Capture the cell that displays the provided text and extract its (x, y) central coordinate. 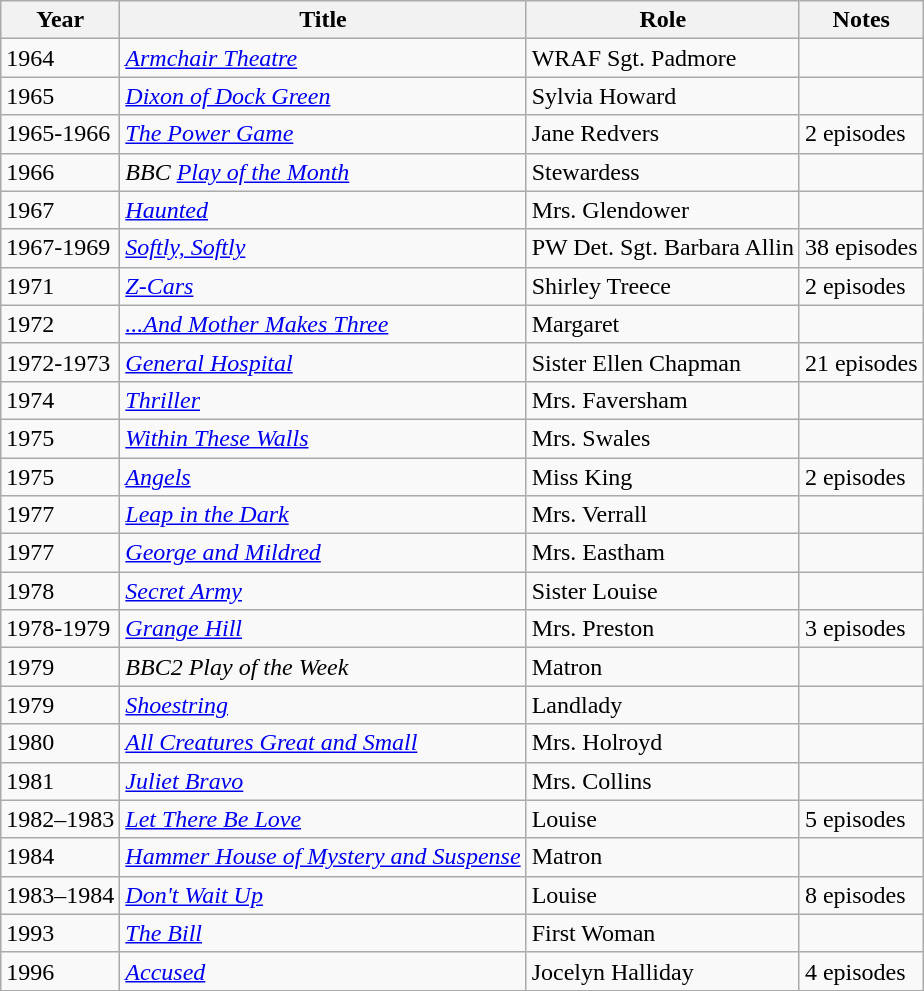
Thriller (323, 400)
Stewardess (662, 172)
Mrs. Glendower (662, 210)
BBC2 Play of the Week (323, 667)
1981 (60, 781)
Miss King (662, 477)
Armchair Theatre (323, 58)
Within These Walls (323, 438)
Shoestring (323, 705)
George and Mildred (323, 553)
Role (662, 20)
Jane Redvers (662, 134)
8 episodes (861, 895)
Leap in the Dark (323, 515)
Accused (323, 971)
Mrs. Holroyd (662, 743)
1966 (60, 172)
1965 (60, 96)
1980 (60, 743)
Sylvia Howard (662, 96)
Don't Wait Up (323, 895)
Mrs. Eastham (662, 553)
Title (323, 20)
Sister Louise (662, 591)
1964 (60, 58)
All Creatures Great and Small (323, 743)
1978 (60, 591)
1983–1984 (60, 895)
1993 (60, 933)
Mrs. Verrall (662, 515)
Notes (861, 20)
Hammer House of Mystery and Suspense (323, 857)
...And Mother Makes Three (323, 324)
5 episodes (861, 819)
38 episodes (861, 248)
Let There Be Love (323, 819)
1972 (60, 324)
1972-1973 (60, 362)
1967-1969 (60, 248)
1996 (60, 971)
Juliet Bravo (323, 781)
Sister Ellen Chapman (662, 362)
Mrs. Collins (662, 781)
Mrs. Swales (662, 438)
1965-1966 (60, 134)
Grange Hill (323, 629)
Haunted (323, 210)
Margaret (662, 324)
Secret Army (323, 591)
Shirley Treece (662, 286)
Landlady (662, 705)
Jocelyn Halliday (662, 971)
3 episodes (861, 629)
Z-Cars (323, 286)
1978-1979 (60, 629)
General Hospital (323, 362)
Angels (323, 477)
Dixon of Dock Green (323, 96)
Mrs. Preston (662, 629)
Softly, Softly (323, 248)
21 episodes (861, 362)
1984 (60, 857)
WRAF Sgt. Padmore (662, 58)
1974 (60, 400)
BBC Play of the Month (323, 172)
PW Det. Sgt. Barbara Allin (662, 248)
1971 (60, 286)
4 episodes (861, 971)
Year (60, 20)
First Woman (662, 933)
The Power Game (323, 134)
The Bill (323, 933)
Mrs. Faversham (662, 400)
1982–1983 (60, 819)
1967 (60, 210)
